Return the (X, Y) coordinate for the center point of the cell that contains the specified text.  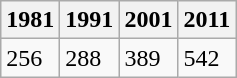
1981 (30, 20)
2011 (207, 20)
2001 (148, 20)
389 (148, 58)
288 (90, 58)
256 (30, 58)
542 (207, 58)
1991 (90, 20)
